Locate the cell with the specified text and output its (x, y) center coordinate. 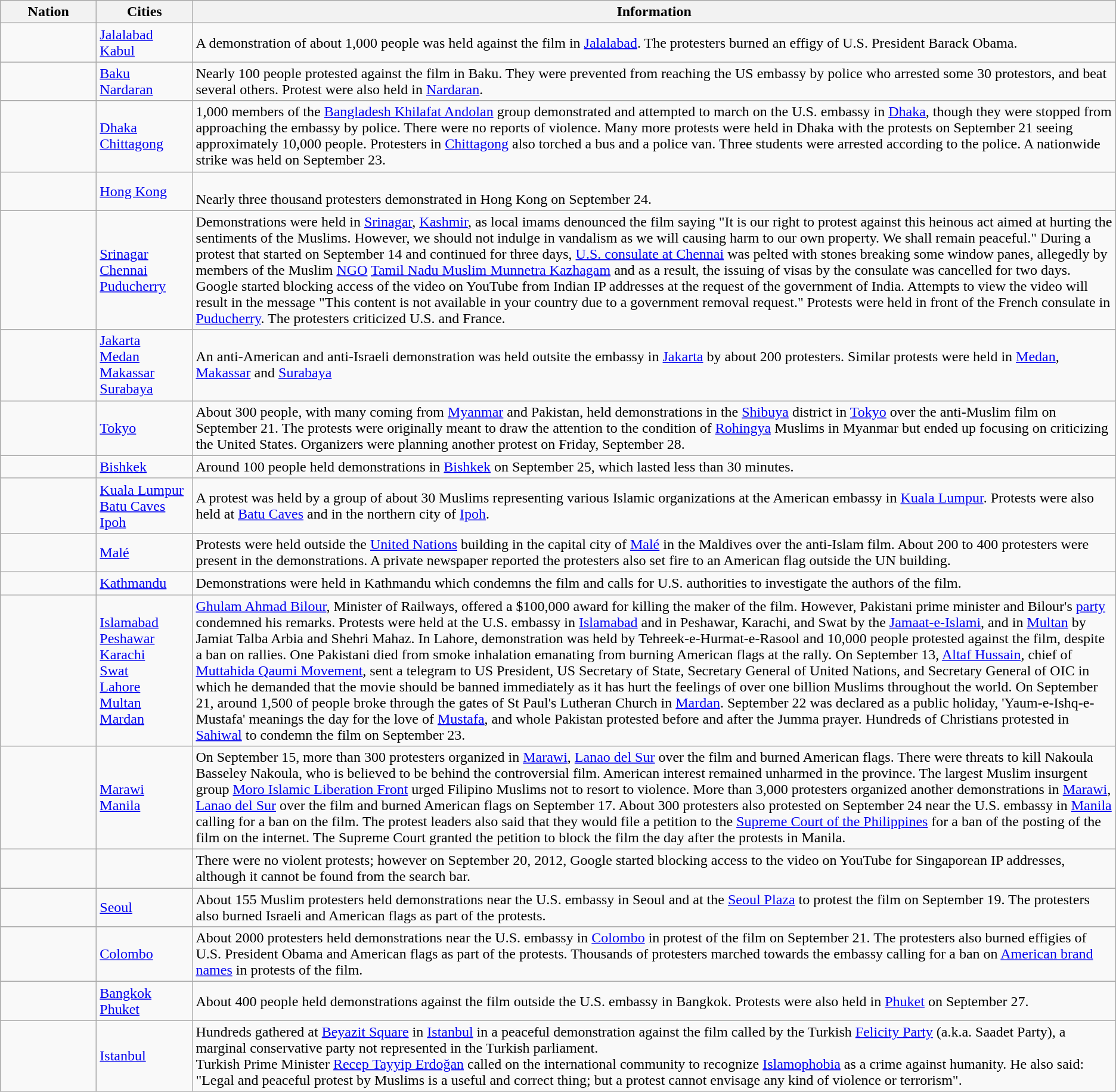
Hong Kong (144, 191)
Kathmandu (144, 583)
Nation (49, 12)
Tokyo (144, 428)
Demonstrations were held in Kathmandu which condemns the film and calls for U.S. authorities to investigate the authors of the film. (654, 583)
DhakaChittagong (144, 136)
Around 100 people held demonstrations in Bishkek on September 25, which lasted less than 30 minutes. (654, 467)
JakartaMedanMakassarSurabaya (144, 365)
Kuala LumpurBatu CavesIpoh (144, 505)
MarawiManila (144, 798)
A demonstration of about 1,000 people was held against the film in Jalalabad. The protesters burned an effigy of U.S. President Barack Obama. (654, 43)
Nearly three thousand protesters demonstrated in Hong Kong on September 24. (654, 191)
Seoul (144, 907)
IslamabadPeshawarKarachiSwatLahoreMultanMardan (144, 671)
Colombo (144, 954)
Istanbul (144, 1056)
About 400 people held demonstrations against the film outside the U.S. embassy in Bangkok. Protests were also held in Phuket on September 27. (654, 1001)
BakuNardaran (144, 81)
SrinagarChennaiPuducherry (144, 270)
Bishkek (144, 467)
Cities (144, 12)
BangkokPhuket (144, 1001)
Malé (144, 552)
JalalabadKabul (144, 43)
Information (654, 12)
